Pinpoint the cell where the given text exists, returning its (X, Y) midpoint coordinate. 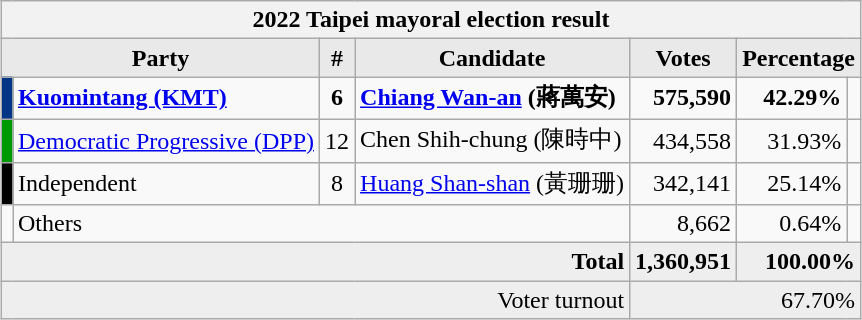
67.70% (746, 300)
Independent (166, 184)
8 (338, 184)
Total (315, 262)
Kuomintang (KMT) (166, 98)
# (338, 58)
Others (320, 224)
575,590 (684, 98)
Chiang Wan-an (蔣萬安) (492, 98)
Democratic Progressive (DPP) (166, 140)
Percentage (799, 58)
42.29% (792, 98)
Chen Shih-chung (陳時中) (492, 140)
100.00% (799, 262)
Party (160, 58)
2022 Taipei mayoral election result (430, 20)
12 (338, 140)
Voter turnout (315, 300)
31.93% (792, 140)
Candidate (492, 58)
Huang Shan-shan (黃珊珊) (492, 184)
0.64% (792, 224)
Votes (684, 58)
342,141 (684, 184)
6 (338, 98)
434,558 (684, 140)
1,360,951 (684, 262)
8,662 (684, 224)
25.14% (792, 184)
